Identify which cell holds the provided text, then report its [X, Y] central coordinate. 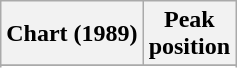
Chart (1989) [72, 34]
Peakposition [189, 34]
